Provide the (x, y) coordinate of the cell's center where the given text is located.  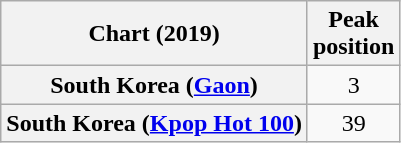
South Korea (Kpop Hot 100) (154, 123)
3 (353, 85)
39 (353, 123)
South Korea (Gaon) (154, 85)
Peakposition (353, 34)
Chart (2019) (154, 34)
